From the cell containing the given text, extract its center point as [x, y] coordinate. 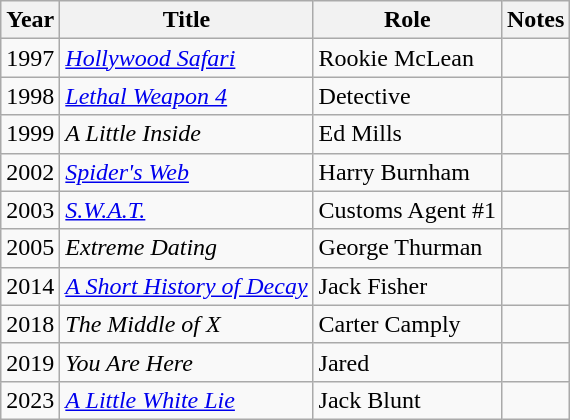
Lethal Weapon 4 [186, 96]
S.W.A.T. [186, 210]
A Short History of Decay [186, 286]
Spider's Web [186, 172]
2023 [30, 400]
1997 [30, 58]
2018 [30, 324]
Year [30, 20]
Notes [535, 20]
The Middle of X [186, 324]
Ed Mills [407, 134]
2003 [30, 210]
1999 [30, 134]
2002 [30, 172]
You Are Here [186, 362]
Rookie McLean [407, 58]
Jack Blunt [407, 400]
1998 [30, 96]
Role [407, 20]
Hollywood Safari [186, 58]
Jack Fisher [407, 286]
Customs Agent #1 [407, 210]
Jared [407, 362]
Extreme Dating [186, 248]
Detective [407, 96]
2014 [30, 286]
A Little White Lie [186, 400]
2019 [30, 362]
Harry Burnham [407, 172]
Title [186, 20]
George Thurman [407, 248]
A Little Inside [186, 134]
Carter Camply [407, 324]
2005 [30, 248]
